Determine the [X, Y] coordinate at the center of the cell enclosing the given text.  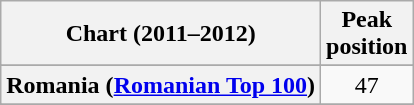
Chart (2011–2012) [161, 34]
Romania (Romanian Top 100) [161, 85]
47 [367, 85]
Peakposition [367, 34]
